Identify which cell holds the provided text, then report its [X, Y] central coordinate. 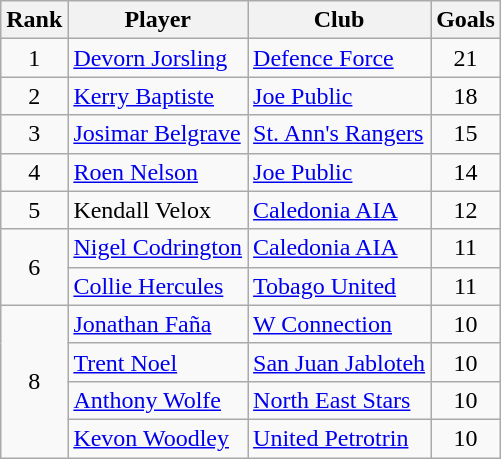
Anthony Wolfe [158, 400]
6 [34, 267]
Roen Nelson [158, 172]
Defence Force [340, 58]
Club [340, 20]
Trent Noel [158, 362]
Nigel Codrington [158, 248]
15 [466, 134]
Jonathan Faña [158, 324]
4 [34, 172]
14 [466, 172]
3 [34, 134]
8 [34, 381]
W Connection [340, 324]
North East Stars [340, 400]
Devorn Jorsling [158, 58]
Player [158, 20]
Kevon Woodley [158, 438]
12 [466, 210]
Josimar Belgrave [158, 134]
Rank [34, 20]
18 [466, 96]
1 [34, 58]
Collie Hercules [158, 286]
21 [466, 58]
Kendall Velox [158, 210]
5 [34, 210]
United Petrotrin [340, 438]
Kerry Baptiste [158, 96]
2 [34, 96]
Goals [466, 20]
St. Ann's Rangers [340, 134]
Tobago United [340, 286]
San Juan Jabloteh [340, 362]
